For the text-containing cell, return its midpoint in [X, Y] coordinate format. 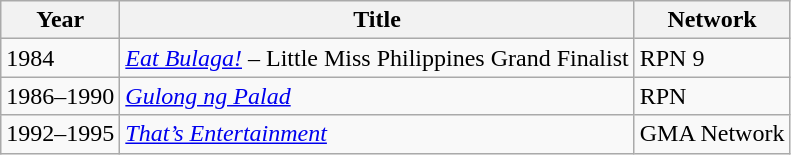
Gulong ng Palad [377, 96]
That’s Entertainment [377, 134]
Eat Bulaga! – Little Miss Philippines Grand Finalist [377, 58]
1986–1990 [60, 96]
RPN [712, 96]
Year [60, 20]
1984 [60, 58]
1992–1995 [60, 134]
Title [377, 20]
GMA Network [712, 134]
Network [712, 20]
RPN 9 [712, 58]
